Provide the (X, Y) coordinate of the cell's center where the given text is located.  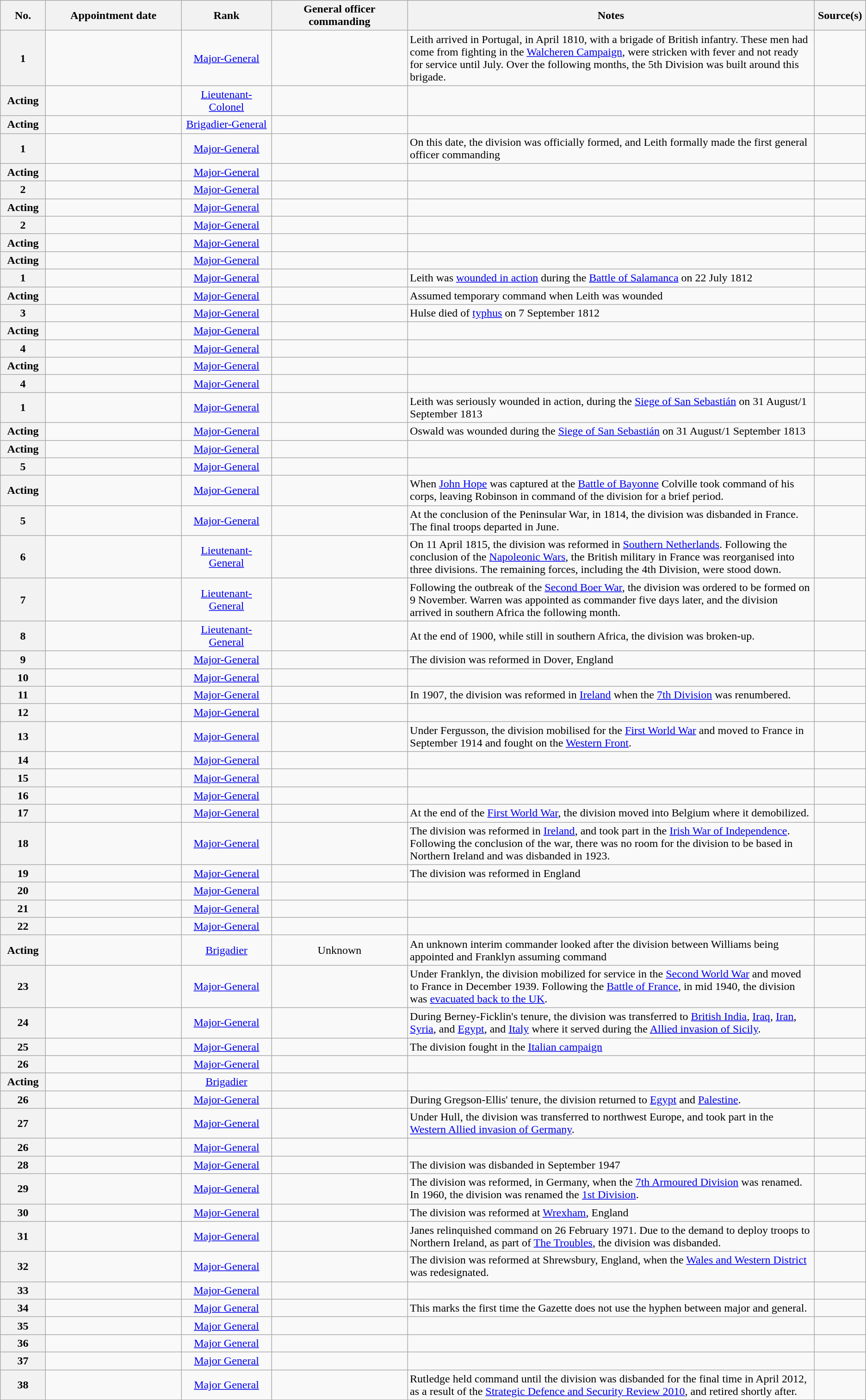
33 (23, 1290)
16 (23, 796)
Hulse died of typhus on 7 September 1812 (611, 313)
34 (23, 1308)
No. (23, 16)
27 (23, 1124)
The division was disbanded in September 1947 (611, 1165)
Brigadier-General (227, 124)
Appointment date (113, 16)
9 (23, 660)
15 (23, 778)
36 (23, 1343)
During Gregson-Ellis' tenure, the division returned to Egypt and Palestine. (611, 1100)
7 (23, 599)
37 (23, 1361)
At the end of 1900, while still in southern Africa, the division was broken-up. (611, 636)
22 (23, 926)
28 (23, 1165)
Oswald was wounded during the Siege of San Sebastián on 31 August/1 September 1813 (611, 431)
32 (23, 1266)
3 (23, 313)
This marks the first time the Gazette does not use the hyphen between major and general. (611, 1308)
An unknown interim commander looked after the division between Williams being appointed and Franklyn assuming command (611, 950)
25 (23, 1046)
10 (23, 677)
13 (23, 737)
29 (23, 1188)
31 (23, 1237)
19 (23, 873)
At the end of the First World War, the division moved into Belgium where it demobilized. (611, 813)
The division was reformed at Wrexham, England (611, 1213)
8 (23, 636)
Under Fergusson, the division mobilised for the First World War and moved to France in September 1914 and fought on the Western Front. (611, 737)
The division was reformed in Dover, England (611, 660)
On this date, the division was officially formed, and Leith formally made the first general officer commanding (611, 148)
35 (23, 1325)
23 (23, 986)
Leith was wounded in action during the Battle of Salamanca on 22 July 1812 (611, 278)
24 (23, 1023)
21 (23, 908)
11 (23, 695)
General officer commanding (340, 16)
The division was reformed in England (611, 873)
18 (23, 843)
In 1907, the division was reformed in Ireland when the 7th Division was renumbered. (611, 695)
Assumed temporary command when Leith was wounded (611, 296)
Notes (611, 16)
Unknown (340, 950)
38 (23, 1385)
At the conclusion of the Peninsular War, in 1814, the division was disbanded in France. The final troops departed in June. (611, 520)
17 (23, 813)
14 (23, 760)
Source(s) (840, 16)
Under Hull, the division was transferred to northwest Europe, and took part in the Western Allied invasion of Germany. (611, 1124)
The division fought in the Italian campaign (611, 1046)
The division was reformed at Shrewsbury, England, when the Wales and Western District was redesignated. (611, 1266)
6 (23, 557)
Leith was seriously wounded in action, during the Siege of San Sebastián on 31 August/1 September 1813 (611, 407)
Rank (227, 16)
Lieutenant-Colonel (227, 101)
20 (23, 891)
30 (23, 1213)
12 (23, 713)
The division was reformed, in Germany, when the 7th Armoured Division was renamed. In 1960, the division was renamed the 1st Division. (611, 1188)
